Identify which cell holds the provided text, then report its (x, y) central coordinate. 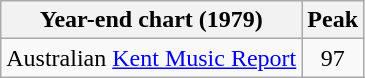
Peak (333, 20)
Australian Kent Music Report (152, 58)
Year-end chart (1979) (152, 20)
97 (333, 58)
